Extract the (X, Y) coordinate from the center of the cell holding the provided text.  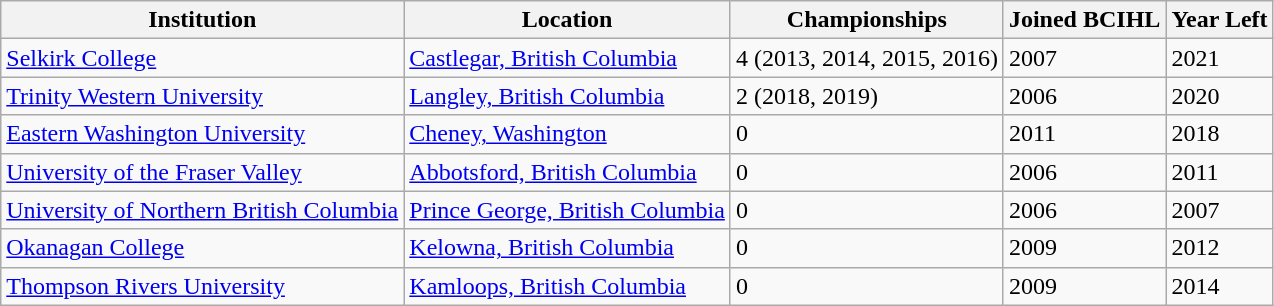
2020 (1220, 96)
Castlegar, British Columbia (568, 58)
Langley, British Columbia (568, 96)
Joined BCIHL (1084, 20)
Location (568, 20)
2018 (1220, 134)
2021 (1220, 58)
Trinity Western University (202, 96)
Kamloops, British Columbia (568, 286)
2012 (1220, 248)
2 (2018, 2019) (866, 96)
2014 (1220, 286)
Year Left (1220, 20)
University of Northern British Columbia (202, 210)
University of the Fraser Valley (202, 172)
Institution (202, 20)
Eastern Washington University (202, 134)
Championships (866, 20)
Selkirk College (202, 58)
4 (2013, 2014, 2015, 2016) (866, 58)
Thompson Rivers University (202, 286)
Abbotsford, British Columbia (568, 172)
Kelowna, British Columbia (568, 248)
Cheney, Washington (568, 134)
Okanagan College (202, 248)
Prince George, British Columbia (568, 210)
